Scan for the cell matching the given text and deliver its [X, Y] coordinate at center. 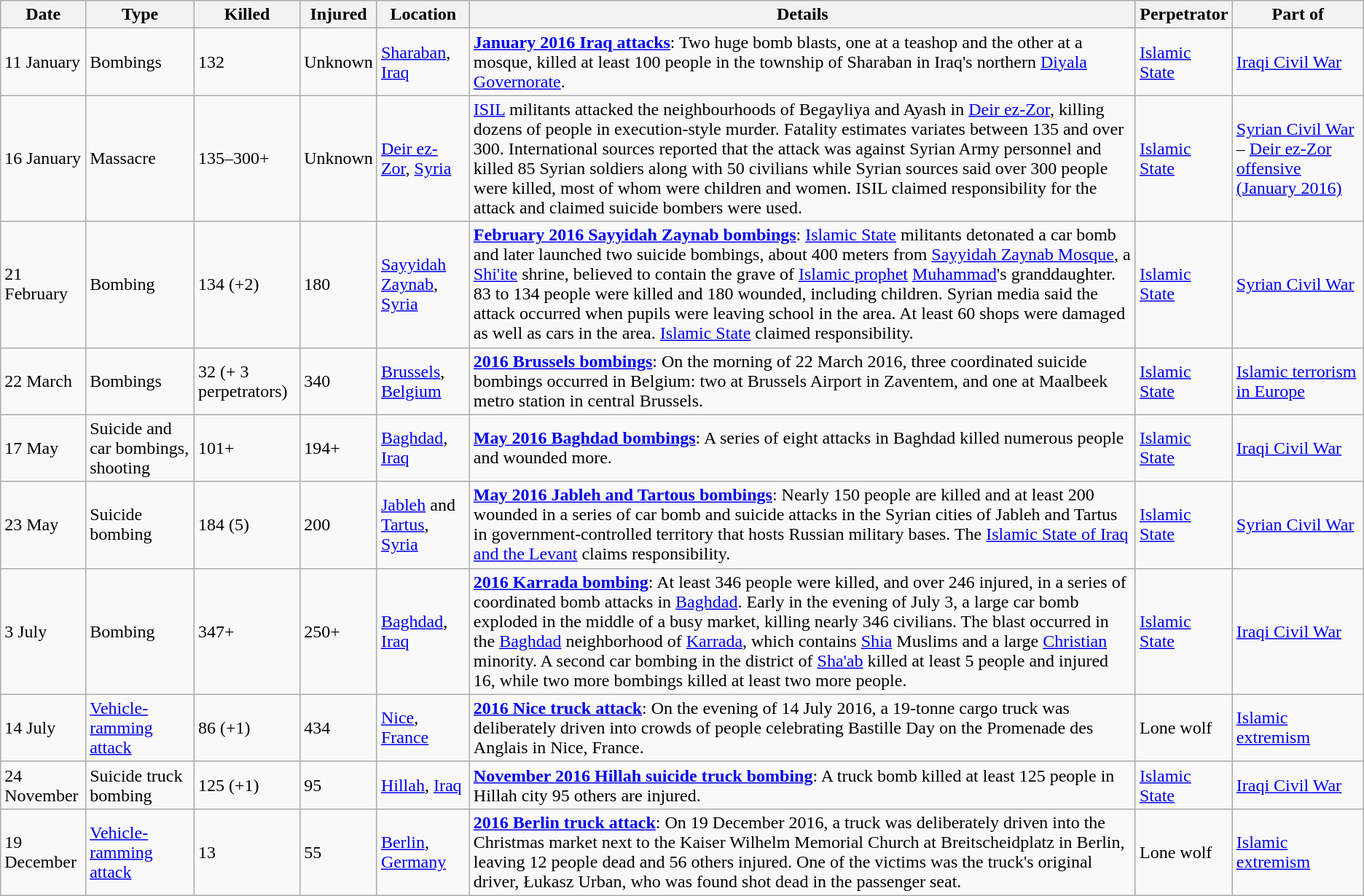
347+ [246, 631]
Islamic terrorism in Europe [1298, 381]
Deir ez-Zor, Syria [423, 159]
Details [802, 15]
16 January [44, 159]
3 July [44, 631]
Suicide truck bombing [140, 785]
Killed [246, 15]
180 [339, 284]
Sharaban, Iraq [423, 62]
95 [339, 785]
Suicide bombing [140, 524]
November 2016 Hillah suicide truck bombing: A truck bomb killed at least 125 people in Hillah city 95 others are injured. [802, 785]
Location [423, 15]
22 March [44, 381]
Date [44, 15]
200 [339, 524]
Part of [1298, 15]
125 (+1) [246, 785]
19 December [44, 852]
Type [140, 15]
May 2016 Baghdad bombings: A series of eight attacks in Baghdad killed numerous people and wounded more. [802, 448]
32 (+ 3 perpetrators) [246, 381]
Syrian Civil War – Deir ez-Zor offensive (January 2016) [1298, 159]
14 July [44, 728]
Brussels, Belgium [423, 381]
135–300+ [246, 159]
11 January [44, 62]
184 (5) [246, 524]
86 (+1) [246, 728]
Perpetrator [1183, 15]
Hillah, Iraq [423, 785]
55 [339, 852]
101+ [246, 448]
23 May [44, 524]
Berlin, Germany [423, 852]
21 February [44, 284]
Injured [339, 15]
194+ [339, 448]
Sayyidah Zaynab, Syria [423, 284]
250+ [339, 631]
132 [246, 62]
Jableh and Tartus, Syria [423, 524]
Nice, France [423, 728]
24 November [44, 785]
434 [339, 728]
340 [339, 381]
Suicide and car bombings, shooting [140, 448]
17 May [44, 448]
Massacre [140, 159]
134 (+2) [246, 284]
13 [246, 852]
